Return (X, Y) of the center of cell containing provided text 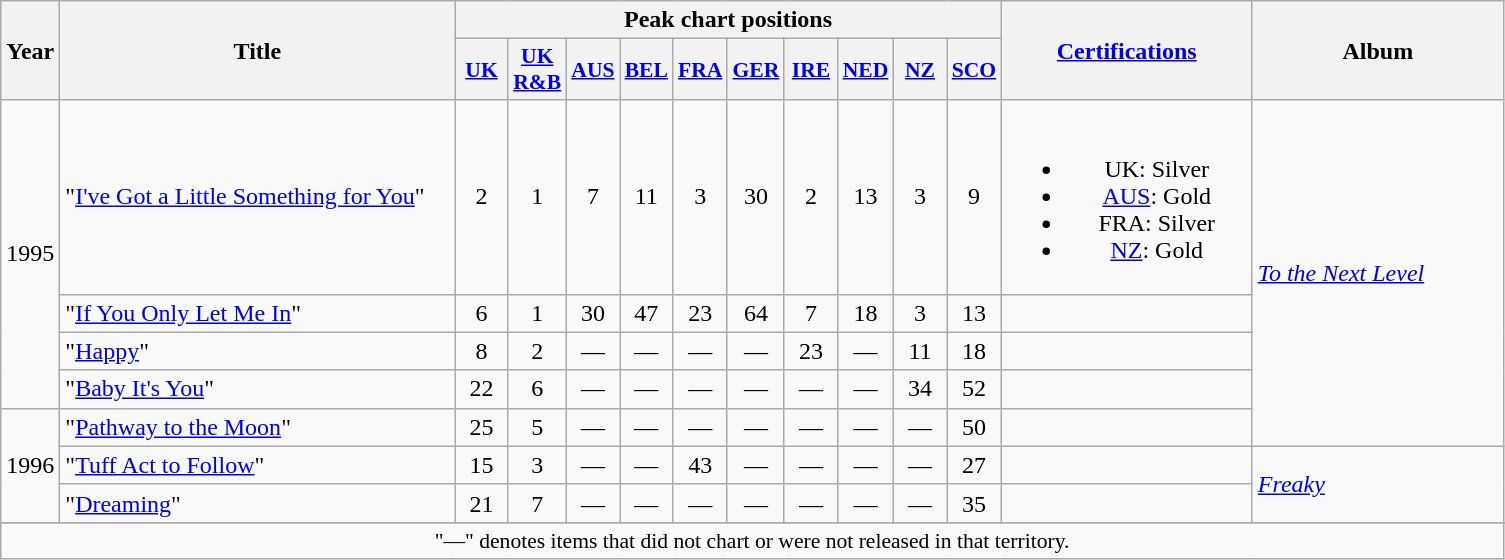
64 (756, 313)
27 (974, 465)
Freaky (1378, 484)
IRE (810, 70)
1996 (30, 465)
"Dreaming" (258, 503)
47 (646, 313)
"—" denotes items that did not chart or were not released in that territory. (752, 540)
Album (1378, 50)
"If You Only Let Me In" (258, 313)
35 (974, 503)
50 (974, 427)
"I've Got a Little Something for You" (258, 197)
"Happy" (258, 351)
21 (482, 503)
43 (700, 465)
UKR&B (537, 70)
Title (258, 50)
"Tuff Act to Follow" (258, 465)
Peak chart positions (728, 20)
UK: SilverAUS: GoldFRA: SilverNZ: Gold (1126, 197)
To the Next Level (1378, 273)
NED (866, 70)
BEL (646, 70)
1995 (30, 254)
8 (482, 351)
UK (482, 70)
15 (482, 465)
52 (974, 389)
34 (920, 389)
"Pathway to the Moon" (258, 427)
NZ (920, 70)
FRA (700, 70)
"Baby It's You" (258, 389)
5 (537, 427)
SCO (974, 70)
GER (756, 70)
AUS (592, 70)
25 (482, 427)
Year (30, 50)
Certifications (1126, 50)
22 (482, 389)
9 (974, 197)
